Detect which cell encompasses the target text, then output its (x, y) center coordinate. 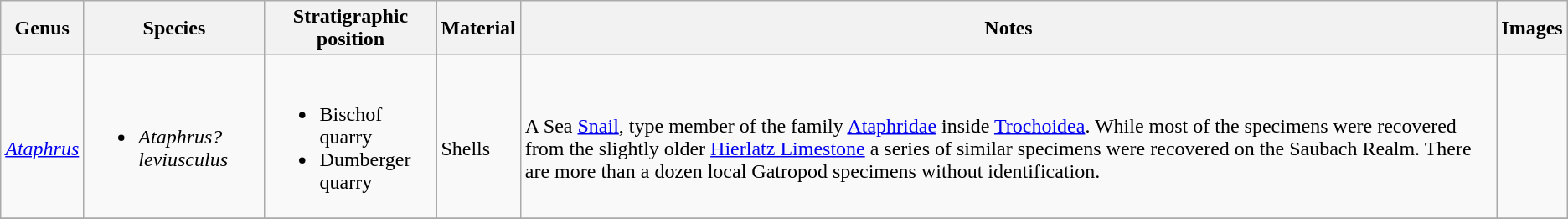
Stratigraphic position (350, 29)
Shells (478, 137)
Bischof quarryDumberger quarry (350, 137)
Species (174, 29)
Material (478, 29)
Ataphrus (42, 137)
Images (1532, 29)
Genus (42, 29)
Notes (1008, 29)
Ataphrus? leviusculus (174, 137)
